From the cell containing the given text, extract its center point as (x, y) coordinate. 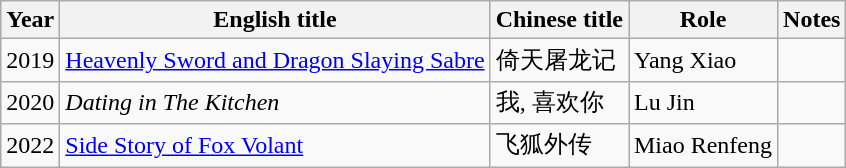
我, 喜欢你 (559, 102)
Dating in The Kitchen (275, 102)
Notes (812, 20)
Side Story of Fox Volant (275, 146)
Heavenly Sword and Dragon Slaying Sabre (275, 60)
Yang Xiao (702, 60)
Year (30, 20)
Miao Renfeng (702, 146)
Role (702, 20)
2019 (30, 60)
English title (275, 20)
倚天屠龙记 (559, 60)
飞狐外传 (559, 146)
2022 (30, 146)
Chinese title (559, 20)
Lu Jin (702, 102)
2020 (30, 102)
